For the text-containing cell, return its midpoint in (X, Y) coordinate format. 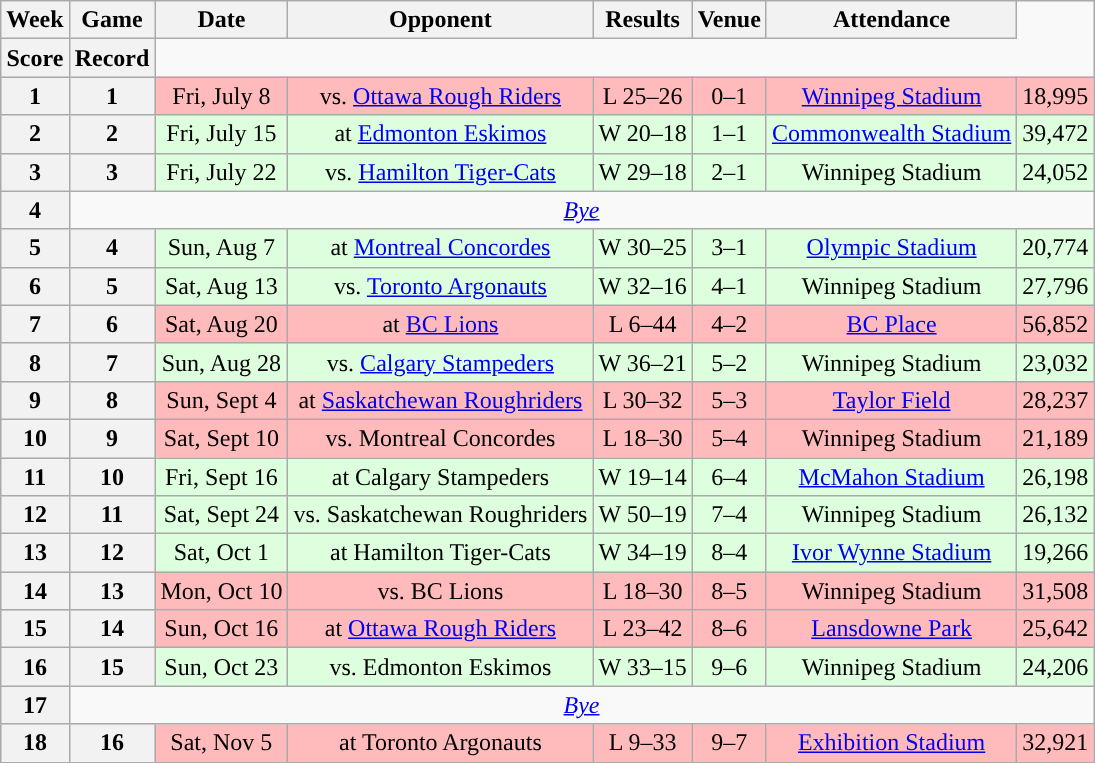
56,852 (1056, 324)
Ivor Wynne Stadium (891, 553)
Opponent (440, 20)
8–5 (729, 591)
26,132 (1056, 515)
6–4 (729, 477)
L 9–33 (642, 743)
Fri, July 22 (222, 172)
at Hamilton Tiger-Cats (440, 553)
Exhibition Stadium (891, 743)
24,206 (1056, 667)
1–1 (729, 134)
2–1 (729, 172)
vs. Hamilton Tiger-Cats (440, 172)
26,198 (1056, 477)
5–2 (729, 362)
18,995 (1056, 96)
18 (35, 743)
Mon, Oct 10 (222, 591)
McMahon Stadium (891, 477)
at Ottawa Rough Riders (440, 629)
W 19–14 (642, 477)
W 20–18 (642, 134)
9–7 (729, 743)
W 29–18 (642, 172)
Sat, Nov 5 (222, 743)
Fri, July 15 (222, 134)
39,472 (1056, 134)
4–1 (729, 286)
31,508 (1056, 591)
L 6–44 (642, 324)
17 (35, 705)
Sun, Aug 7 (222, 248)
20,774 (1056, 248)
Game (112, 20)
at Montreal Concordes (440, 248)
0–1 (729, 96)
Sat, Aug 13 (222, 286)
Sat, Sept 10 (222, 438)
Olympic Stadium (891, 248)
BC Place (891, 324)
Venue (729, 20)
W 33–15 (642, 667)
7–4 (729, 515)
Sat, Oct 1 (222, 553)
27,796 (1056, 286)
vs. Ottawa Rough Riders (440, 96)
Sun, Oct 23 (222, 667)
Score (35, 58)
at BC Lions (440, 324)
W 36–21 (642, 362)
vs. Calgary Stampeders (440, 362)
Sat, Sept 24 (222, 515)
vs. Saskatchewan Roughriders (440, 515)
28,237 (1056, 400)
L 23–42 (642, 629)
Sun, Oct 16 (222, 629)
Week (35, 20)
4–2 (729, 324)
Sat, Aug 20 (222, 324)
5–4 (729, 438)
Lansdowne Park (891, 629)
W 30–25 (642, 248)
8–4 (729, 553)
8–6 (729, 629)
32,921 (1056, 743)
5–3 (729, 400)
Fri, Sept 16 (222, 477)
Sun, Sept 4 (222, 400)
Fri, July 8 (222, 96)
9–6 (729, 667)
Taylor Field (891, 400)
at Calgary Stampeders (440, 477)
Attendance (891, 20)
23,032 (1056, 362)
L 25–26 (642, 96)
at Saskatchewan Roughriders (440, 400)
vs. BC Lions (440, 591)
Results (642, 20)
19,266 (1056, 553)
25,642 (1056, 629)
W 34–19 (642, 553)
24,052 (1056, 172)
Date (222, 20)
L 30–32 (642, 400)
W 32–16 (642, 286)
3–1 (729, 248)
21,189 (1056, 438)
vs. Montreal Concordes (440, 438)
vs. Edmonton Eskimos (440, 667)
Commonwealth Stadium (891, 134)
W 50–19 (642, 515)
at Toronto Argonauts (440, 743)
vs. Toronto Argonauts (440, 286)
Sun, Aug 28 (222, 362)
at Edmonton Eskimos (440, 134)
Record (112, 58)
